Search for the cell housing the specified text and yield its (X, Y) center coordinate. 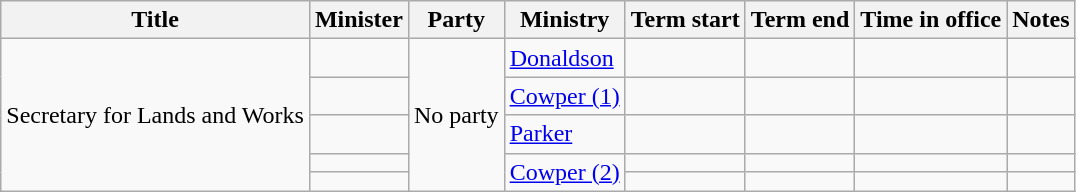
Term start (685, 20)
Secretary for Lands and Works (156, 115)
Parker (564, 134)
Cowper (1) (564, 96)
Minister (358, 20)
No party (456, 115)
Term end (800, 20)
Ministry (564, 20)
Notes (1041, 20)
Donaldson (564, 58)
Cowper (2) (564, 172)
Party (456, 20)
Title (156, 20)
Time in office (931, 20)
